Provide the [x, y] coordinate of the cell's center where the given text is located.  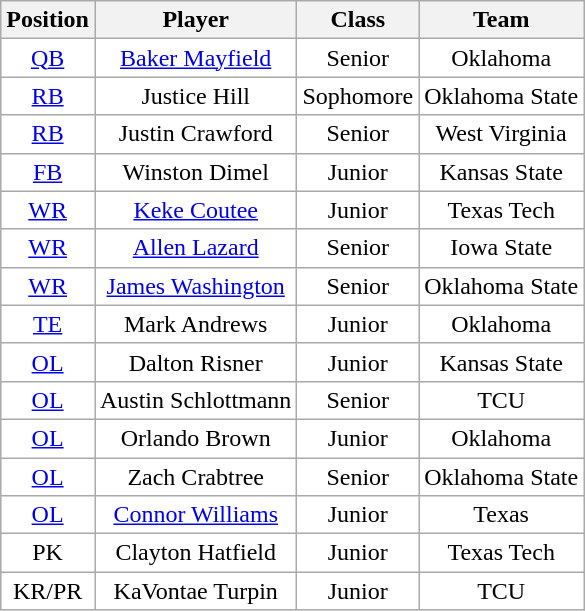
Sophomore [358, 96]
Class [358, 20]
Baker Mayfield [195, 58]
Mark Andrews [195, 324]
Allen Lazard [195, 248]
KR/PR [48, 591]
West Virginia [502, 134]
James Washington [195, 286]
Keke Coutee [195, 210]
KaVontae Turpin [195, 591]
Orlando Brown [195, 438]
Iowa State [502, 248]
Team [502, 20]
PK [48, 553]
Connor Williams [195, 515]
Dalton Risner [195, 362]
QB [48, 58]
Position [48, 20]
TE [48, 324]
Justice Hill [195, 96]
Winston Dimel [195, 172]
Austin Schlottmann [195, 400]
Texas [502, 515]
Player [195, 20]
Clayton Hatfield [195, 553]
Justin Crawford [195, 134]
Zach Crabtree [195, 477]
FB [48, 172]
